Pinpoint the cell where the given text exists, returning its (x, y) midpoint coordinate. 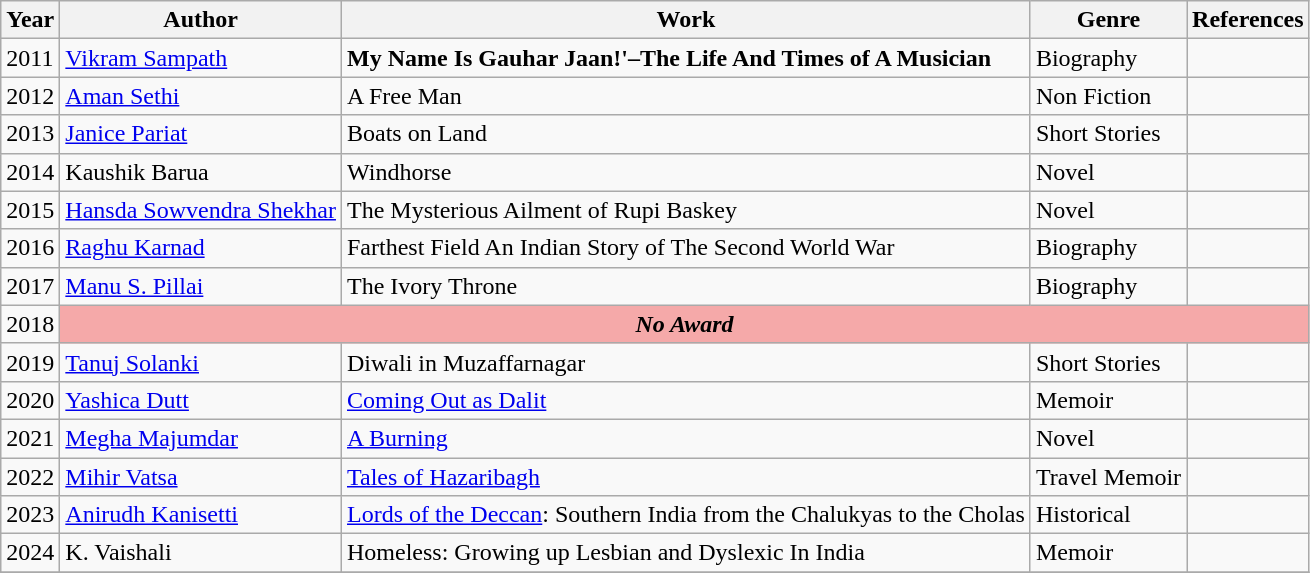
Diwali in Muzaffarnagar (686, 362)
2021 (30, 438)
Vikram Sampath (201, 58)
Raghu Karnad (201, 248)
The Ivory Throne (686, 286)
Genre (1108, 20)
2014 (30, 172)
Hansda Sowvendra Shekhar (201, 210)
No Award (684, 324)
Anirudh Kanisetti (201, 515)
My Name Is Gauhar Jaan!'–The Life And Times of A Musician (686, 58)
Aman Sethi (201, 96)
Tanuj Solanki (201, 362)
2016 (30, 248)
A Free Man (686, 96)
Mihir Vatsa (201, 477)
Year (30, 20)
2017 (30, 286)
K. Vaishali (201, 553)
Author (201, 20)
2022 (30, 477)
2012 (30, 96)
Homeless: Growing up Lesbian and Dyslexic In India (686, 553)
Lords of the Deccan: Southern India from the Chalukyas to the Cholas (686, 515)
Manu S. Pillai (201, 286)
2011 (30, 58)
Boats on Land (686, 134)
Yashica Dutt (201, 400)
2018 (30, 324)
Work (686, 20)
Windhorse (686, 172)
Historical (1108, 515)
Kaushik Barua (201, 172)
2013 (30, 134)
The Mysterious Ailment of Rupi Baskey (686, 210)
References (1248, 20)
2019 (30, 362)
Megha Majumdar (201, 438)
2020 (30, 400)
Janice Pariat (201, 134)
Farthest Field An Indian Story of The Second World War (686, 248)
Coming Out as Dalit (686, 400)
A Burning (686, 438)
Non Fiction (1108, 96)
Tales of Hazaribagh (686, 477)
Travel Memoir (1108, 477)
2024 (30, 553)
2023 (30, 515)
2015 (30, 210)
